From the cell containing the given text, extract its center point as (X, Y) coordinate. 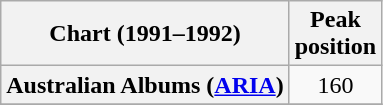
160 (335, 85)
Chart (1991–1992) (145, 34)
Australian Albums (ARIA) (145, 85)
Peakposition (335, 34)
